Search for the cell housing the specified text and yield its (X, Y) center coordinate. 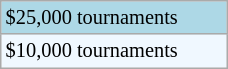
$25,000 tournaments (114, 17)
$10,000 tournaments (114, 51)
